Scan for the cell matching the given text and deliver its (X, Y) coordinate at center. 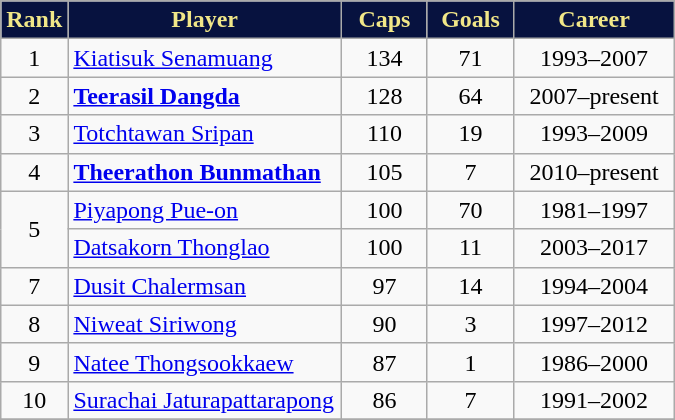
1991–2002 (594, 400)
8 (34, 324)
Surachai Jaturapattarapong (205, 400)
71 (470, 58)
Player (205, 20)
134 (384, 58)
105 (384, 172)
1993–2007 (594, 58)
2010–present (594, 172)
87 (384, 362)
1993–2009 (594, 134)
Dusit Chalermsan (205, 286)
1994–2004 (594, 286)
1981–1997 (594, 210)
9 (34, 362)
90 (384, 324)
14 (470, 286)
2003–2017 (594, 248)
Piyapong Pue-on (205, 210)
10 (34, 400)
Goals (470, 20)
Niweat Siriwong (205, 324)
2007–present (594, 96)
70 (470, 210)
Teerasil Dangda (205, 96)
Career (594, 20)
Theerathon Bunmathan (205, 172)
1997–2012 (594, 324)
Rank (34, 20)
128 (384, 96)
Natee Thongsookkaew (205, 362)
2 (34, 96)
97 (384, 286)
1986–2000 (594, 362)
4 (34, 172)
Kiatisuk Senamuang (205, 58)
Totchtawan Sripan (205, 134)
110 (384, 134)
11 (470, 248)
86 (384, 400)
64 (470, 96)
5 (34, 229)
Caps (384, 20)
Datsakorn Thonglao (205, 248)
19 (470, 134)
